For the text-containing cell, return its midpoint in [X, Y] coordinate format. 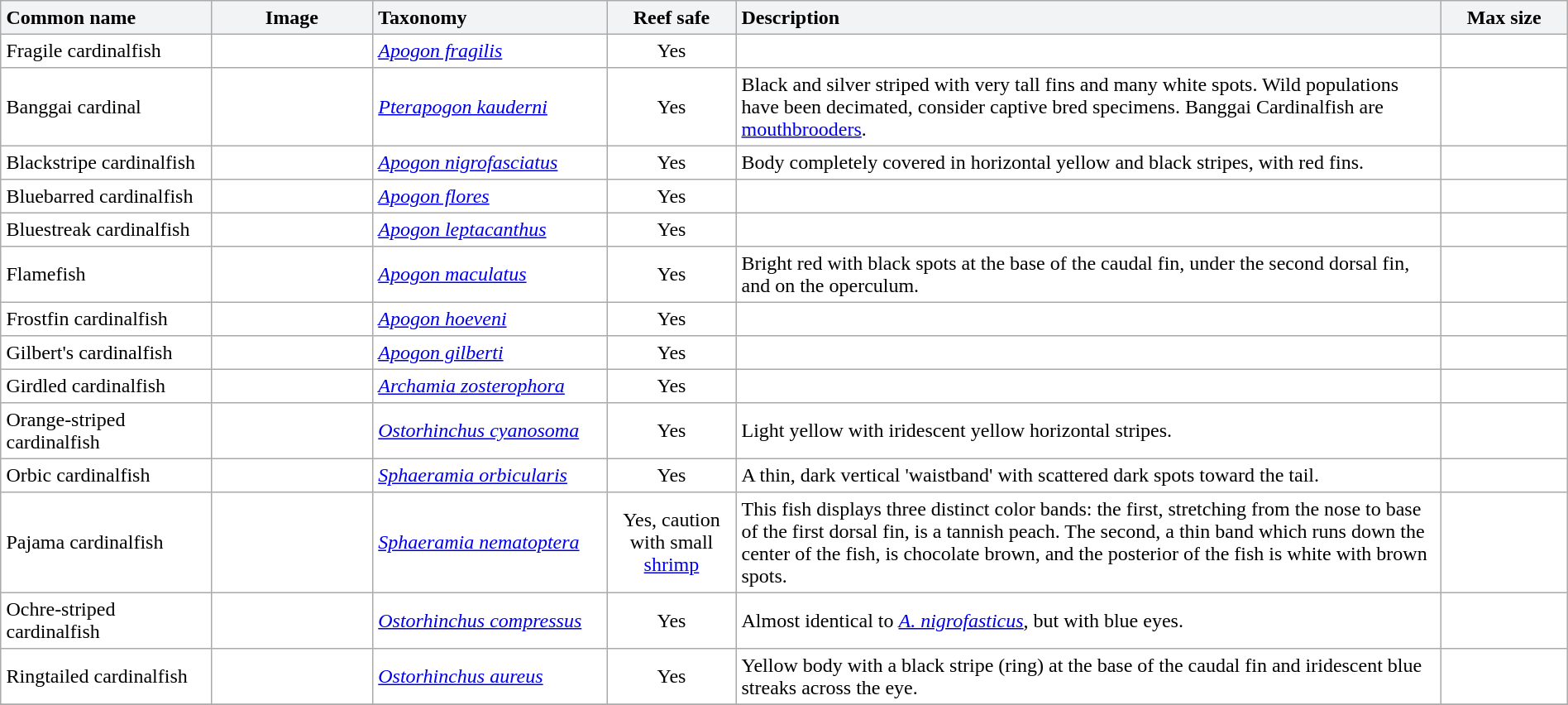
Description [1088, 17]
Apogon nigrofasciatus [490, 162]
Flamefish [106, 275]
Fragile cardinalfish [106, 50]
Ochre-striped cardinalfish [106, 621]
Image [291, 17]
Bluestreak cardinalfish [106, 229]
Ostorhinchus aureus [490, 677]
Pajama cardinalfish [106, 543]
Max size [1503, 17]
Girdled cardinalfish [106, 386]
Ringtailed cardinalfish [106, 677]
Apogon maculatus [490, 275]
Ostorhinchus compressus [490, 621]
Gilbert's cardinalfish [106, 352]
Apogon leptacanthus [490, 229]
Light yellow with iridescent yellow horizontal stripes. [1088, 431]
Bluebarred cardinalfish [106, 196]
Apogon fragilis [490, 50]
A thin, dark vertical 'waistband' with scattered dark spots toward the tail. [1088, 475]
Yellow body with a black stripe (ring) at the base of the caudal fin and iridescent blue streaks across the eye. [1088, 677]
Yes, caution with small shrimp [672, 543]
Banggai cardinal [106, 107]
Bright red with black spots at the base of the caudal fin, under the second dorsal fin, and on the operculum. [1088, 275]
Body completely covered in horizontal yellow and black stripes, with red fins. [1088, 162]
Sphaeramia nematoptera [490, 543]
Orbic cardinalfish [106, 475]
Ostorhinchus cyanosoma [490, 431]
Frostfin cardinalfish [106, 319]
Apogon gilberti [490, 352]
Blackstripe cardinalfish [106, 162]
Sphaeramia orbicularis [490, 475]
Orange-striped cardinalfish [106, 431]
Apogon hoeveni [490, 319]
Taxonomy [490, 17]
Apogon flores [490, 196]
Almost identical to A. nigrofasticus, but with blue eyes. [1088, 621]
Pterapogon kauderni [490, 107]
Reef safe [672, 17]
Common name [106, 17]
Archamia zosterophora [490, 386]
